From the cell containing the given text, extract its center point as (x, y) coordinate. 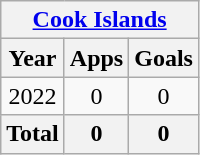
Cook Islands (100, 20)
Goals (164, 58)
Total (33, 134)
2022 (33, 96)
Apps (96, 58)
Year (33, 58)
